Return [x, y] of the center of cell containing provided text 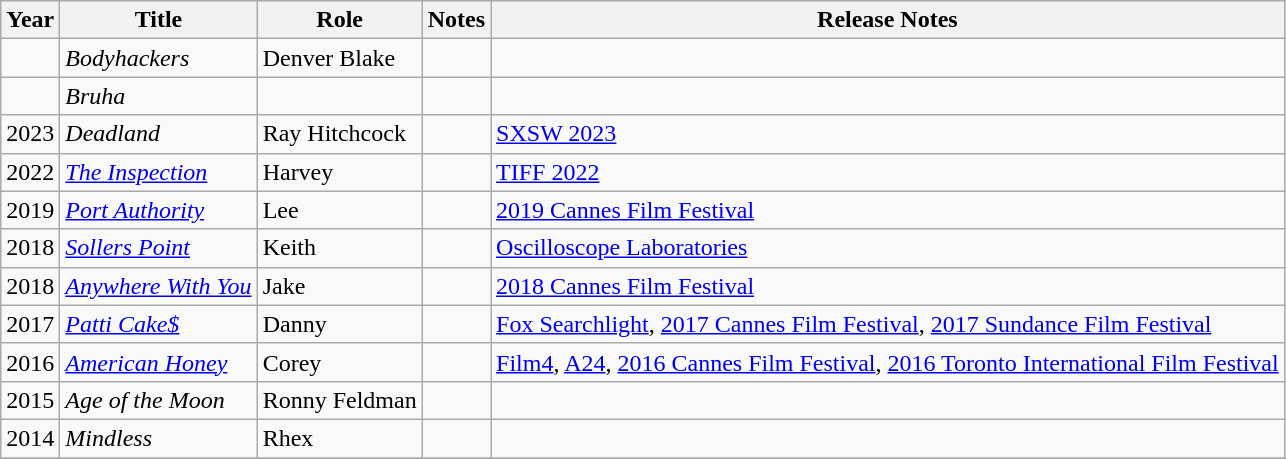
Age of the Moon [158, 400]
Deadland [158, 134]
Patti Cake$ [158, 324]
2017 [30, 324]
Rhex [340, 438]
American Honey [158, 362]
Harvey [340, 172]
Jake [340, 286]
SXSW 2023 [888, 134]
Mindless [158, 438]
Port Authority [158, 210]
Ronny Feldman [340, 400]
2019 [30, 210]
Ray Hitchcock [340, 134]
2014 [30, 438]
2022 [30, 172]
2018 Cannes Film Festival [888, 286]
Role [340, 20]
Film4, A24, 2016 Cannes Film Festival, 2016 Toronto International Film Festival [888, 362]
Bruha [158, 96]
The Inspection [158, 172]
2023 [30, 134]
Fox Searchlight, 2017 Cannes Film Festival, 2017 Sundance Film Festival [888, 324]
TIFF 2022 [888, 172]
Lee [340, 210]
Denver Blake [340, 58]
Sollers Point [158, 248]
Danny [340, 324]
2015 [30, 400]
Oscilloscope Laboratories [888, 248]
Notes [456, 20]
2016 [30, 362]
Release Notes [888, 20]
Corey [340, 362]
Year [30, 20]
Keith [340, 248]
Title [158, 20]
Bodyhackers [158, 58]
Anywhere With You [158, 286]
2019 Cannes Film Festival [888, 210]
